Determine the [x, y] coordinate at the center of the cell enclosing the given text.  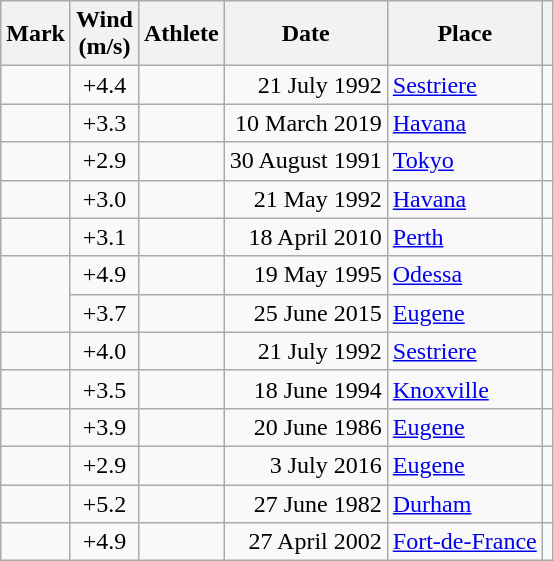
Date [306, 34]
Knoxville [464, 389]
Wind(m/s) [104, 34]
27 June 1982 [306, 503]
Fort-de-France [464, 542]
25 June 2015 [306, 313]
Perth [464, 237]
30 August 1991 [306, 161]
Tokyo [464, 161]
+3.9 [104, 427]
Odessa [464, 275]
18 April 2010 [306, 237]
27 April 2002 [306, 542]
Athlete [181, 34]
Durham [464, 503]
+3.3 [104, 123]
+4.4 [104, 85]
18 June 1994 [306, 389]
Mark [36, 34]
Place [464, 34]
19 May 1995 [306, 275]
+3.7 [104, 313]
21 May 1992 [306, 199]
+3.1 [104, 237]
3 July 2016 [306, 465]
+3.5 [104, 389]
+5.2 [104, 503]
+3.0 [104, 199]
10 March 2019 [306, 123]
+4.0 [104, 351]
20 June 1986 [306, 427]
